Return (x, y) of the center of cell containing provided text 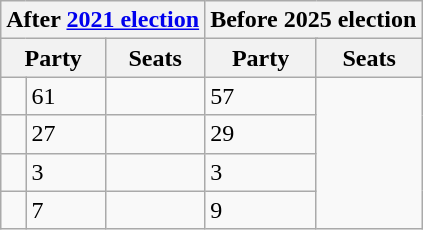
57 (261, 96)
After 2021 election (103, 20)
9 (261, 210)
29 (261, 134)
27 (66, 134)
61 (66, 96)
Before 2025 election (314, 20)
7 (66, 210)
